Find where the given text appears and provide that cell's center as [X, Y] coordinate. 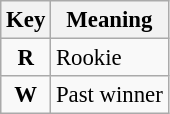
Rookie [110, 58]
Past winner [110, 95]
R [26, 58]
W [26, 95]
Meaning [110, 20]
Key [26, 20]
